Find where the given text appears and provide that cell's center as (x, y) coordinate. 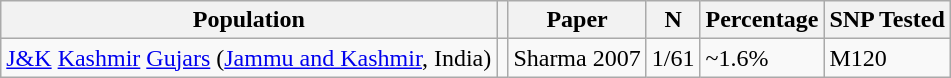
J&K Kashmir Gujars (Jammu and Kashmir, India) (249, 58)
N (673, 20)
M120 (887, 58)
Paper (577, 20)
1/61 (673, 58)
Percentage (762, 20)
Population (249, 20)
Sharma 2007 (577, 58)
SNP Tested (887, 20)
~1.6% (762, 58)
